From the cell containing the given text, extract its center point as [X, Y] coordinate. 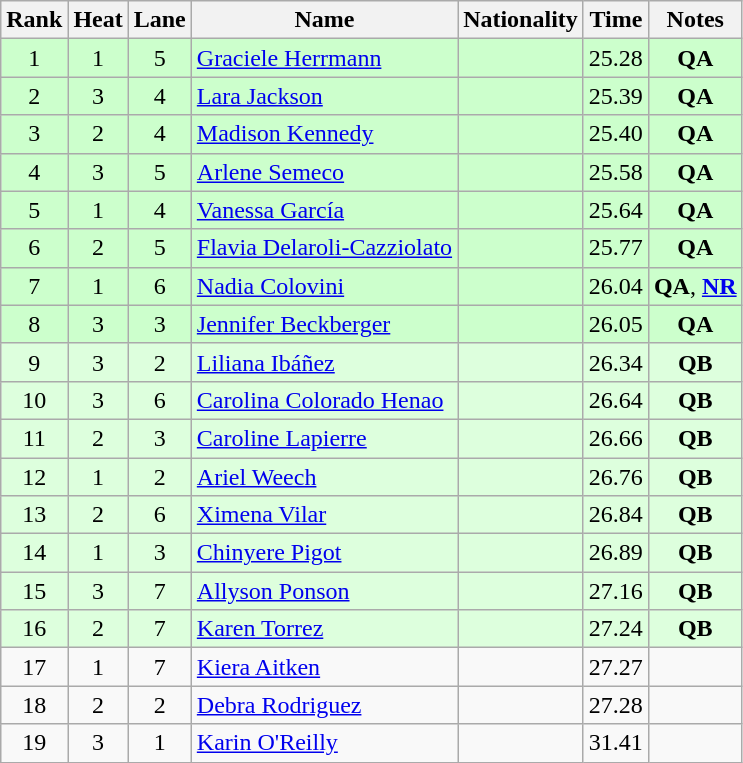
26.64 [616, 400]
Time [616, 20]
27.28 [616, 705]
Rank [34, 20]
Kiera Aitken [324, 667]
Caroline Lapierre [324, 438]
27.27 [616, 667]
Heat [98, 20]
19 [34, 743]
Karin O'Reilly [324, 743]
Madison Kennedy [324, 134]
Vanessa García [324, 210]
26.76 [616, 477]
Flavia Delaroli-Cazziolato [324, 248]
Ximena Vilar [324, 515]
25.77 [616, 248]
Karen Torrez [324, 629]
Jennifer Beckberger [324, 324]
8 [34, 324]
12 [34, 477]
15 [34, 591]
27.16 [616, 591]
Carolina Colorado Henao [324, 400]
Nadia Colovini [324, 286]
14 [34, 553]
26.89 [616, 553]
Name [324, 20]
Arlene Semeco [324, 172]
25.58 [616, 172]
Chinyere Pigot [324, 553]
Liliana Ibáñez [324, 362]
Graciele Herrmann [324, 58]
Lane [160, 20]
Allyson Ponson [324, 591]
Debra Rodriguez [324, 705]
Ariel Weech [324, 477]
31.41 [616, 743]
Nationality [521, 20]
Notes [695, 20]
26.34 [616, 362]
26.04 [616, 286]
18 [34, 705]
11 [34, 438]
Lara Jackson [324, 96]
17 [34, 667]
26.05 [616, 324]
25.39 [616, 96]
26.84 [616, 515]
16 [34, 629]
25.64 [616, 210]
10 [34, 400]
25.28 [616, 58]
27.24 [616, 629]
25.40 [616, 134]
9 [34, 362]
QA, NR [695, 286]
26.66 [616, 438]
13 [34, 515]
